Output the (X, Y) coordinate of the center of the cell containing the given text.  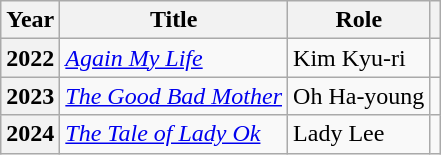
Year (30, 20)
Again My Life (174, 58)
Oh Ha-young (359, 96)
2024 (30, 134)
The Tale of Lady Ok (174, 134)
Role (359, 20)
Title (174, 20)
Lady Lee (359, 134)
The Good Bad Mother (174, 96)
Kim Kyu-ri (359, 58)
2022 (30, 58)
2023 (30, 96)
